Return the (x, y) coordinate for the center point of the cell that contains the specified text.  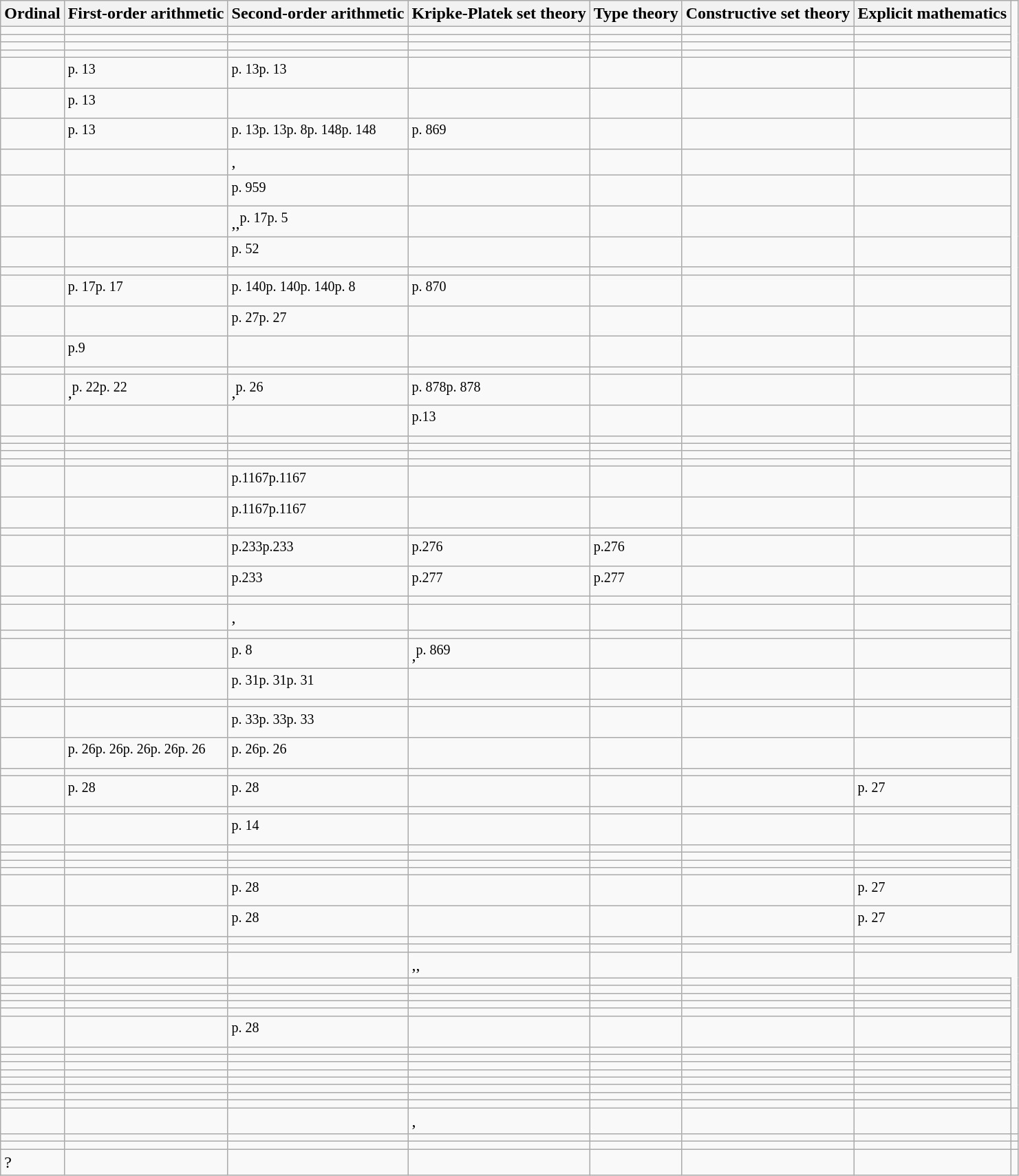
,p. 26 (318, 389)
p.9 (146, 352)
p.13 (499, 421)
,, (499, 965)
p. 959 (318, 191)
p. 33p. 33p. 33 (318, 723)
p. 27p. 27 (318, 321)
p. 870 (499, 290)
,p. 22p. 22 (146, 389)
Constructive set theory (768, 14)
p. 13p. 13p. 8p. 148p. 148 (318, 133)
p. 13p. 13 (318, 73)
p. 878p. 878 (499, 389)
Kripke-Platek set theory (499, 14)
p. 17p. 17 (146, 290)
p. 31p. 31p. 31 (318, 684)
First-order arithmetic (146, 14)
p. 52 (318, 252)
p. 26p. 26 (318, 753)
p.233p.233 (318, 550)
Explicit mathematics (932, 14)
? (32, 1162)
p. 14 (318, 830)
p. 869 (499, 133)
p. 8 (318, 654)
Ordinal (32, 14)
p. 140p. 140p. 140p. 8 (318, 290)
Type theory (636, 14)
Second-order arithmetic (318, 14)
p. 26p. 26p. 26p. 26p. 26 (146, 753)
,p. 869 (499, 654)
,,p. 17p. 5 (318, 222)
p.233 (318, 581)
